Return (x, y) of the center of cell containing provided text 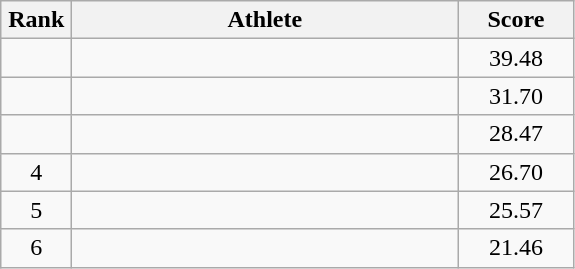
6 (36, 248)
21.46 (516, 248)
5 (36, 210)
26.70 (516, 172)
Score (516, 20)
4 (36, 172)
Athlete (265, 20)
28.47 (516, 134)
31.70 (516, 96)
39.48 (516, 58)
25.57 (516, 210)
Rank (36, 20)
